Find where the given text appears and provide that cell's center as (x, y) coordinate. 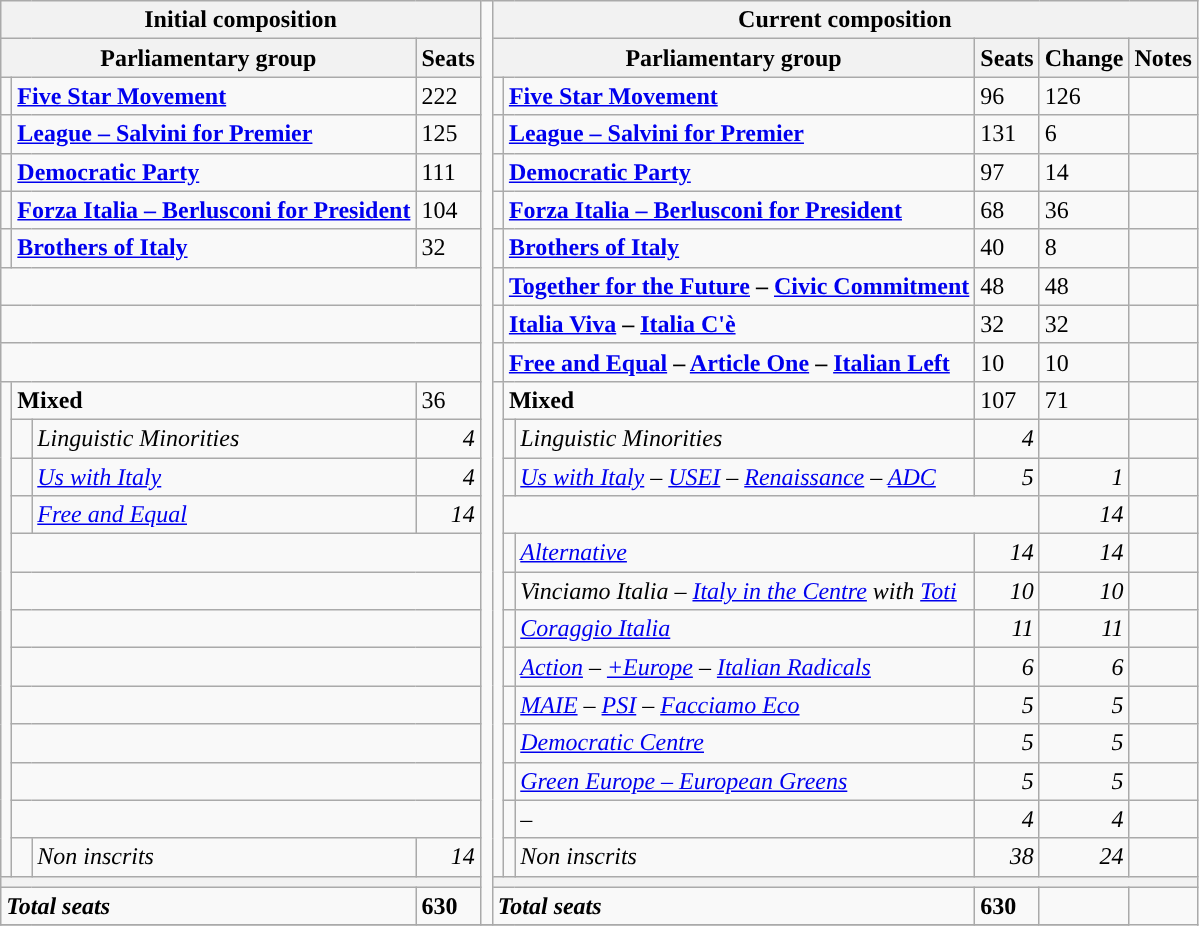
Initial composition (241, 20)
Democratic Centre (745, 743)
8 (1084, 248)
111 (448, 172)
38 (1007, 857)
Alternative (745, 553)
Change (1084, 58)
Notes (1163, 58)
Free and Equal – Article One – Italian Left (738, 362)
131 (1007, 134)
1 (1084, 477)
Together for the Future – Civic Commitment (738, 286)
Vinciamo Italia – Italy in the Centre with Toti (745, 591)
24 (1084, 857)
40 (1007, 248)
MAIE – PSI – Facciamo Eco (745, 705)
125 (448, 134)
96 (1007, 96)
126 (1084, 96)
71 (1084, 400)
Us with Italy (224, 477)
Italia Viva – Italia C'è (738, 324)
Current composition (844, 20)
222 (448, 96)
– (745, 819)
104 (448, 210)
68 (1007, 210)
107 (1007, 400)
97 (1007, 172)
Us with Italy – USEI – Renaissance – ADC (745, 477)
Green Europe – European Greens (745, 781)
Action – +Europe – Italian Radicals (745, 667)
Free and Equal (224, 515)
Coraggio Italia (745, 629)
